Output the [x, y] coordinate of the center of the cell containing the given text.  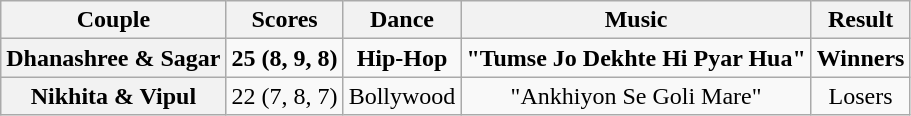
"Tumse Jo Dekhte Hi Pyar Hua" [636, 58]
Bollywood [402, 96]
Hip-Hop [402, 58]
Dhanashree & Sagar [114, 58]
Couple [114, 20]
25 (8, 9, 8) [284, 58]
Losers [860, 96]
Result [860, 20]
Winners [860, 58]
Dance [402, 20]
Nikhita & Vipul [114, 96]
Music [636, 20]
"Ankhiyon Se Goli Mare" [636, 96]
22 (7, 8, 7) [284, 96]
Scores [284, 20]
